Detect which cell encompasses the target text, then output its (X, Y) center coordinate. 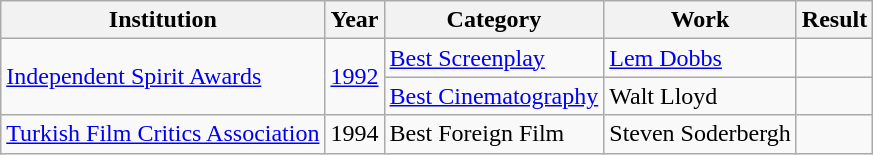
Result (834, 20)
Walt Lloyd (700, 96)
Lem Dobbs (700, 58)
1994 (354, 134)
Turkish Film Critics Association (163, 134)
Best Cinematography (494, 96)
Institution (163, 20)
Best Foreign Film (494, 134)
Best Screenplay (494, 58)
Category (494, 20)
Independent Spirit Awards (163, 77)
Work (700, 20)
Steven Soderbergh (700, 134)
1992 (354, 77)
Year (354, 20)
